Search for the cell housing the specified text and yield its (x, y) center coordinate. 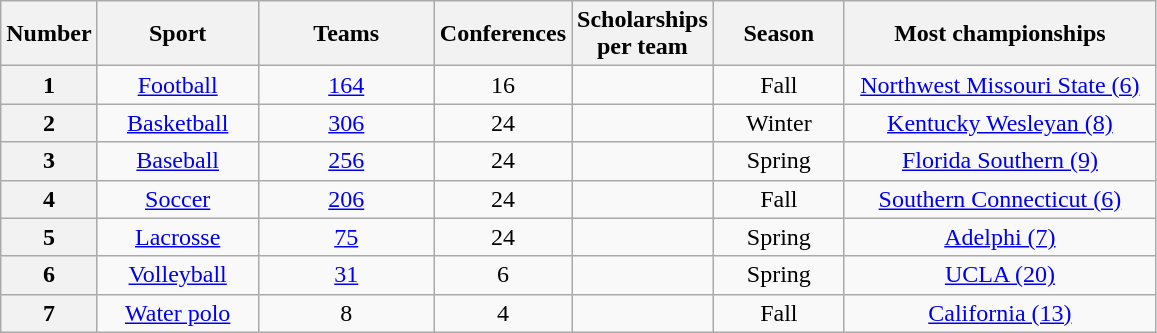
Adelphi (7) (1000, 237)
Most championships (1000, 34)
Sport (178, 34)
Northwest Missouri State (6) (1000, 85)
Kentucky Wesleyan (8) (1000, 123)
Football (178, 85)
Florida Southern (9) (1000, 161)
Baseball (178, 161)
Soccer (178, 199)
75 (346, 237)
164 (346, 85)
2 (49, 123)
31 (346, 275)
5 (49, 237)
Season (778, 34)
Basketball (178, 123)
8 (346, 313)
256 (346, 161)
Winter (778, 123)
California (13) (1000, 313)
7 (49, 313)
Conferences (502, 34)
Water polo (178, 313)
Volleyball (178, 275)
16 (502, 85)
Southern Connecticut (6) (1000, 199)
3 (49, 161)
206 (346, 199)
Number (49, 34)
Teams (346, 34)
Lacrosse (178, 237)
1 (49, 85)
306 (346, 123)
UCLA (20) (1000, 275)
Scholarshipsper team (643, 34)
